Find where the given text appears and provide that cell's center as [X, Y] coordinate. 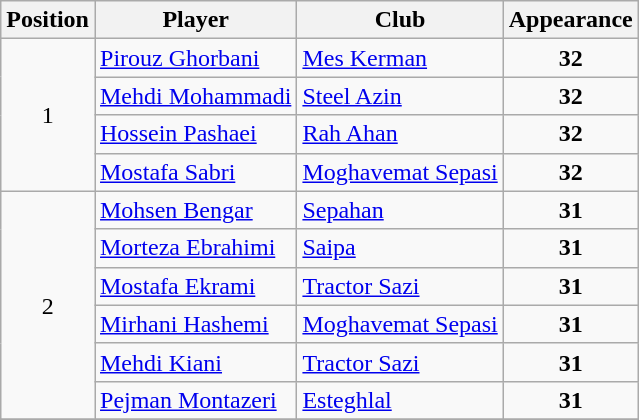
Hossein Pashaei [195, 134]
Appearance [570, 20]
Saipa [400, 248]
Mirhani Hashemi [195, 324]
Mehdi Mohammadi [195, 96]
Mostafa Sabri [195, 172]
Club [400, 20]
2 [48, 305]
Mostafa Ekrami [195, 286]
Morteza Ebrahimi [195, 248]
Mohsen Bengar [195, 210]
Sepahan [400, 210]
Position [48, 20]
Steel Azin [400, 96]
1 [48, 115]
Mes Kerman [400, 58]
Player [195, 20]
Mehdi Kiani [195, 362]
Pirouz Ghorbani [195, 58]
Pejman Montazeri [195, 400]
Esteghlal [400, 400]
Rah Ahan [400, 134]
